Return the (x, y) coordinate for the center point of the cell that contains the specified text.  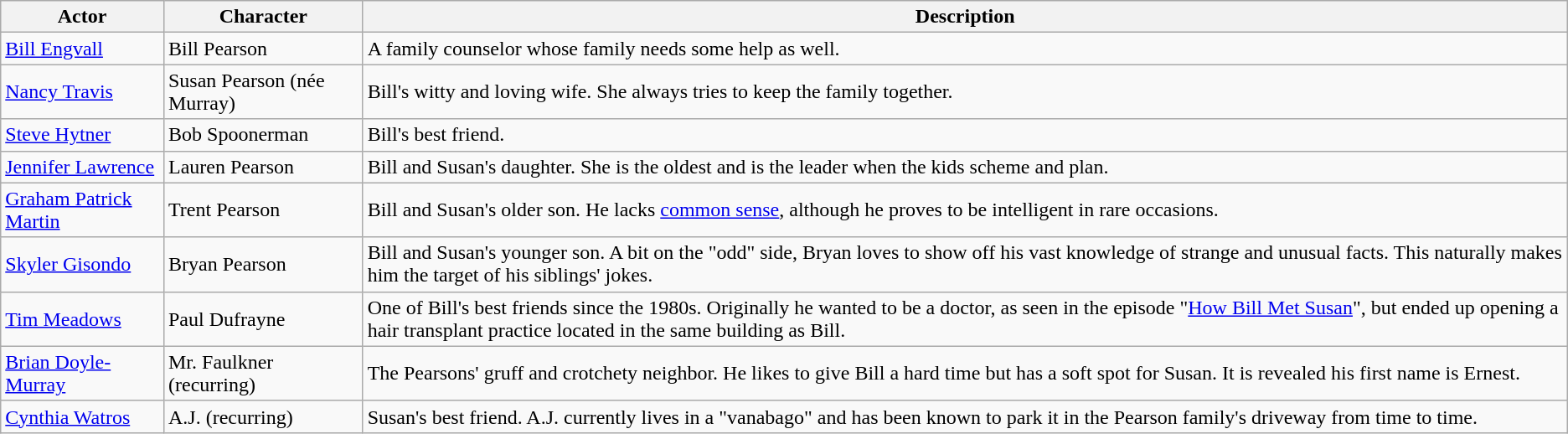
Graham Patrick Martin (82, 209)
Description (965, 17)
Bill and Susan's older son. He lacks common sense, although he proves to be intelligent in rare occasions. (965, 209)
Skyler Gisondo (82, 265)
Bryan Pearson (263, 265)
Lauren Pearson (263, 167)
Cynthia Watros (82, 416)
Bill and Susan's daughter. She is the oldest and is the leader when the kids scheme and plan. (965, 167)
A family counselor whose family needs some help as well. (965, 49)
Bill's witty and loving wife. She always tries to keep the family together. (965, 92)
Steve Hytner (82, 135)
Bill Engvall (82, 49)
Character (263, 17)
Trent Pearson (263, 209)
Paul Dufrayne (263, 318)
Actor (82, 17)
Bill Pearson (263, 49)
Tim Meadows (82, 318)
The Pearsons' gruff and crotchety neighbor. He likes to give Bill a hard time but has a soft spot for Susan. It is revealed his first name is Ernest. (965, 374)
Brian Doyle-Murray (82, 374)
Susan Pearson (née Murray) (263, 92)
Bob Spoonerman (263, 135)
Mr. Faulkner (recurring) (263, 374)
A.J. (recurring) (263, 416)
Susan's best friend. A.J. currently lives in a "vanabago" and has been known to park it in the Pearson family's driveway from time to time. (965, 416)
Nancy Travis (82, 92)
Bill's best friend. (965, 135)
Jennifer Lawrence (82, 167)
